Capture the cell that displays the provided text and extract its [X, Y] central coordinate. 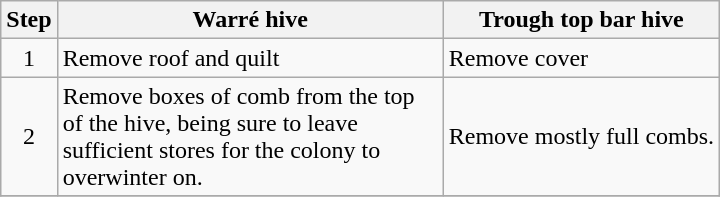
1 [29, 58]
Step [29, 20]
Remove mostly full combs. [581, 136]
Warré hive [250, 20]
Remove cover [581, 58]
Trough top bar hive [581, 20]
Remove roof and quilt [250, 58]
Remove boxes of comb from the top of the hive, being sure to leave sufficient stores for the colony to overwinter on. [250, 136]
2 [29, 136]
